Locate the cell with the specified text and output its (X, Y) center coordinate. 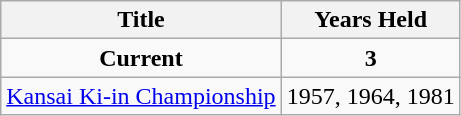
1957, 1964, 1981 (370, 96)
3 (370, 58)
Title (141, 20)
Kansai Ki-in Championship (141, 96)
Years Held (370, 20)
Current (141, 58)
